Locate the cell with the specified text and output its (X, Y) center coordinate. 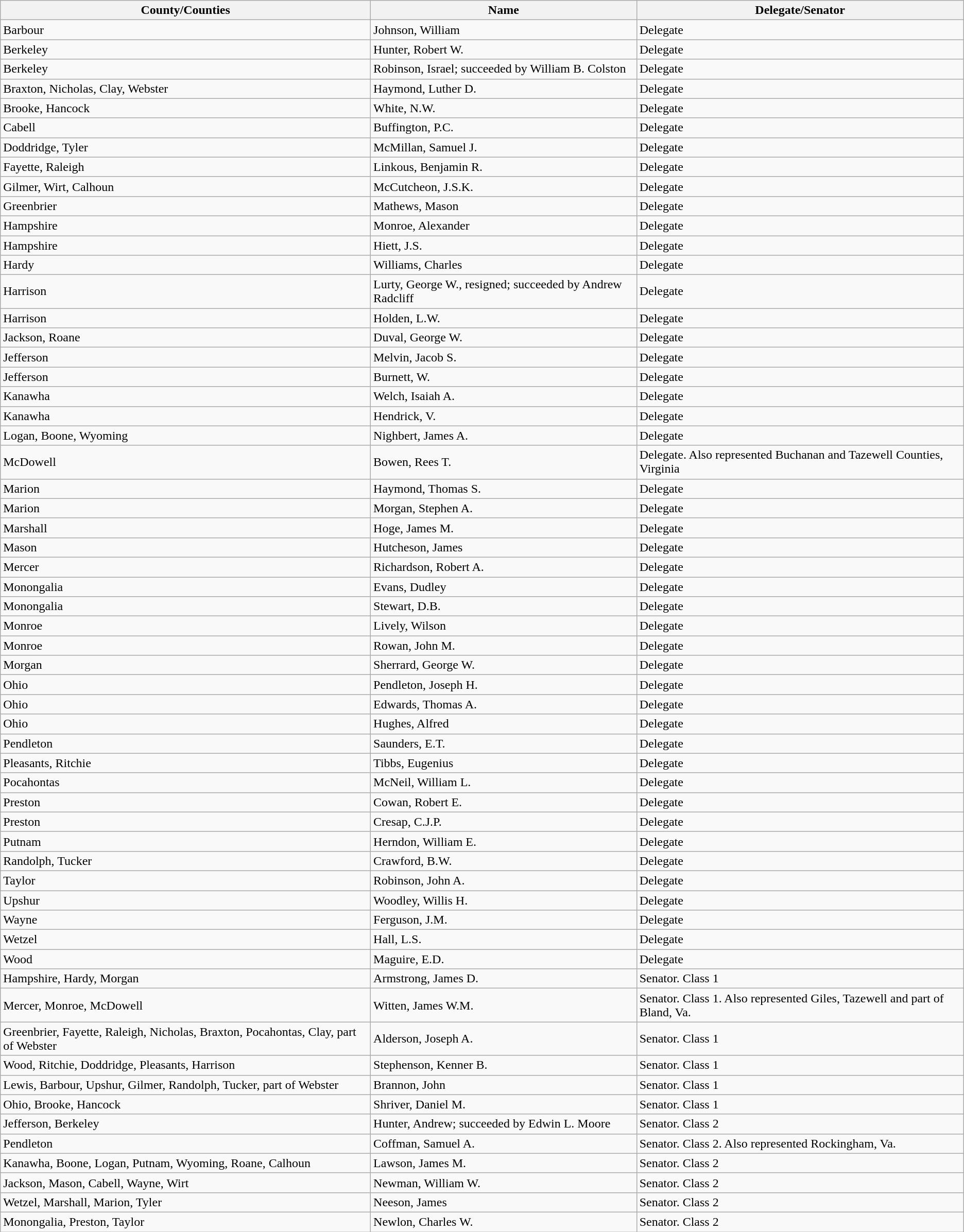
Barbour (185, 30)
Pleasants, Ritchie (185, 763)
Brannon, John (504, 1085)
Edwards, Thomas A. (504, 704)
Mason (185, 547)
Wetzel, Marshall, Marion, Tyler (185, 1202)
Morgan, Stephen A. (504, 508)
Saunders, E.T. (504, 743)
Hutcheson, James (504, 547)
Wood, Ritchie, Doddridge, Pleasants, Harrison (185, 1065)
Upshur (185, 900)
Williams, Charles (504, 265)
Mercer (185, 567)
Nighbert, James A. (504, 436)
Bowen, Rees T. (504, 462)
Holden, L.W. (504, 318)
Buffington, P.C. (504, 128)
Marshall (185, 528)
Kanawha, Boone, Logan, Putnam, Wyoming, Roane, Calhoun (185, 1163)
Witten, James W.M. (504, 1005)
McDowell (185, 462)
Lively, Wilson (504, 626)
Cresap, C.J.P. (504, 822)
Newlon, Charles W. (504, 1222)
Logan, Boone, Wyoming (185, 436)
Morgan (185, 665)
Fayette, Raleigh (185, 167)
Coffman, Samuel A. (504, 1143)
Linkous, Benjamin R. (504, 167)
Woodley, Willis H. (504, 900)
Stewart, D.B. (504, 606)
Randolph, Tucker (185, 861)
Maguire, E.D. (504, 959)
Putnam (185, 841)
Ferguson, J.M. (504, 920)
Senator. Class 2. Also represented Rockingham, Va. (800, 1143)
Richardson, Robert A. (504, 567)
County/Counties (185, 10)
Hunter, Robert W. (504, 49)
Hughes, Alfred (504, 724)
Jackson, Roane (185, 338)
Hall, L.S. (504, 940)
Pendleton, Joseph H. (504, 685)
Doddridge, Tyler (185, 147)
Wayne (185, 920)
Hendrick, V. (504, 416)
McNeil, William L. (504, 783)
Newman, William W. (504, 1183)
Shriver, Daniel M. (504, 1104)
Greenbrier, Fayette, Raleigh, Nicholas, Braxton, Pocahontas, Clay, part of Webster (185, 1039)
Neeson, James (504, 1202)
Evans, Dudley (504, 586)
Melvin, Jacob S. (504, 357)
Greenbrier (185, 206)
McMillan, Samuel J. (504, 147)
Duval, George W. (504, 338)
Ohio, Brooke, Hancock (185, 1104)
Mathews, Mason (504, 206)
Robinson, Israel; succeeded by William B. Colston (504, 69)
Sherrard, George W. (504, 665)
Tibbs, Eugenius (504, 763)
Armstrong, James D. (504, 979)
Monroe, Alexander (504, 225)
Crawford, B.W. (504, 861)
Hoge, James M. (504, 528)
Wetzel (185, 940)
Brooke, Hancock (185, 108)
Hardy (185, 265)
Pocahontas (185, 783)
Haymond, Thomas S. (504, 489)
Delegate/Senator (800, 10)
Jefferson, Berkeley (185, 1124)
Gilmer, Wirt, Calhoun (185, 186)
Cowan, Robert E. (504, 802)
Hunter, Andrew; succeeded by Edwin L. Moore (504, 1124)
Lewis, Barbour, Upshur, Gilmer, Randolph, Tucker, part of Webster (185, 1085)
Monongalia, Preston, Taylor (185, 1222)
White, N.W. (504, 108)
Braxton, Nicholas, Clay, Webster (185, 89)
McCutcheon, J.S.K. (504, 186)
Lurty, George W., resigned; succeeded by Andrew Radcliff (504, 291)
Welch, Isaiah A. (504, 396)
Cabell (185, 128)
Stephenson, Kenner B. (504, 1065)
Haymond, Luther D. (504, 89)
Herndon, William E. (504, 841)
Name (504, 10)
Taylor (185, 880)
Rowan, John M. (504, 646)
Lawson, James M. (504, 1163)
Alderson, Joseph A. (504, 1039)
Burnett, W. (504, 377)
Johnson, William (504, 30)
Hampshire, Hardy, Morgan (185, 979)
Robinson, John A. (504, 880)
Delegate. Also represented Buchanan and Tazewell Counties, Virginia (800, 462)
Hiett, J.S. (504, 246)
Wood (185, 959)
Mercer, Monroe, McDowell (185, 1005)
Jackson, Mason, Cabell, Wayne, Wirt (185, 1183)
Senator. Class 1. Also represented Giles, Tazewell and part of Bland, Va. (800, 1005)
